Identify which cell holds the provided text, then report its (x, y) central coordinate. 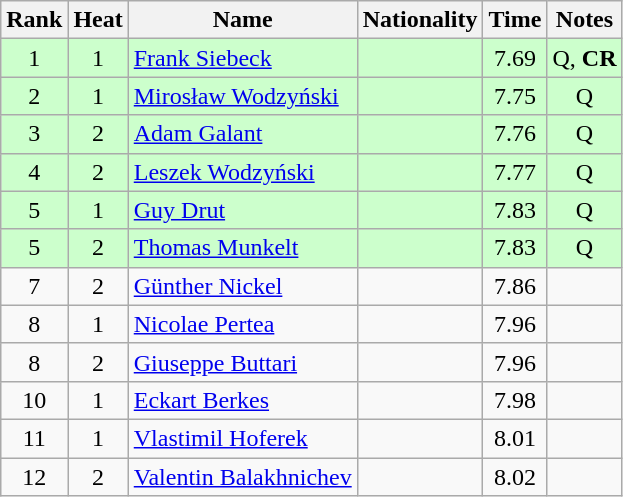
10 (34, 400)
Frank Siebeck (242, 58)
Name (242, 20)
Nationality (420, 20)
Günther Nickel (242, 286)
Vlastimil Hoferek (242, 438)
Adam Galant (242, 134)
Giuseppe Buttari (242, 362)
7 (34, 286)
Rank (34, 20)
Notes (584, 20)
7.98 (515, 400)
7.69 (515, 58)
Heat (98, 20)
7.86 (515, 286)
8.02 (515, 477)
Guy Drut (242, 210)
Time (515, 20)
Valentin Balakhnichev (242, 477)
4 (34, 172)
Nicolae Pertea (242, 324)
Thomas Munkelt (242, 248)
Mirosław Wodzyński (242, 96)
3 (34, 134)
7.76 (515, 134)
Eckart Berkes (242, 400)
7.77 (515, 172)
8.01 (515, 438)
11 (34, 438)
12 (34, 477)
7.75 (515, 96)
Q, CR (584, 58)
Leszek Wodzyński (242, 172)
